Determine the [x, y] coordinate at the center of the cell enclosing the given text.  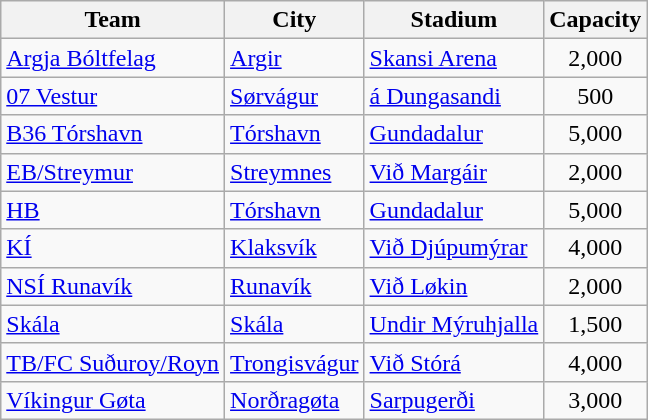
Víkingur Gøta [113, 400]
Við Margáir [454, 172]
EB/Streymur [113, 172]
3,000 [596, 400]
NSÍ Runavík [113, 286]
Argir [295, 58]
Við Løkin [454, 286]
B36 Tórshavn [113, 134]
1,500 [596, 324]
07 Vestur [113, 96]
500 [596, 96]
Streymnes [295, 172]
Sarpugerði [454, 400]
á Dungasandi [454, 96]
Skansi Arena [454, 58]
Norðragøta [295, 400]
TB/FC Suðuroy/Royn [113, 362]
Klaksvík [295, 248]
HB [113, 210]
Capacity [596, 20]
Við Stórá [454, 362]
Undir Mýruhjalla [454, 324]
Runavík [295, 286]
Við Djúpumýrar [454, 248]
City [295, 20]
Argja Bóltfelag [113, 58]
Trongisvágur [295, 362]
KÍ [113, 248]
Team [113, 20]
Stadium [454, 20]
Sørvágur [295, 96]
